Determine the (x, y) coordinate at the center of the cell enclosing the given text.  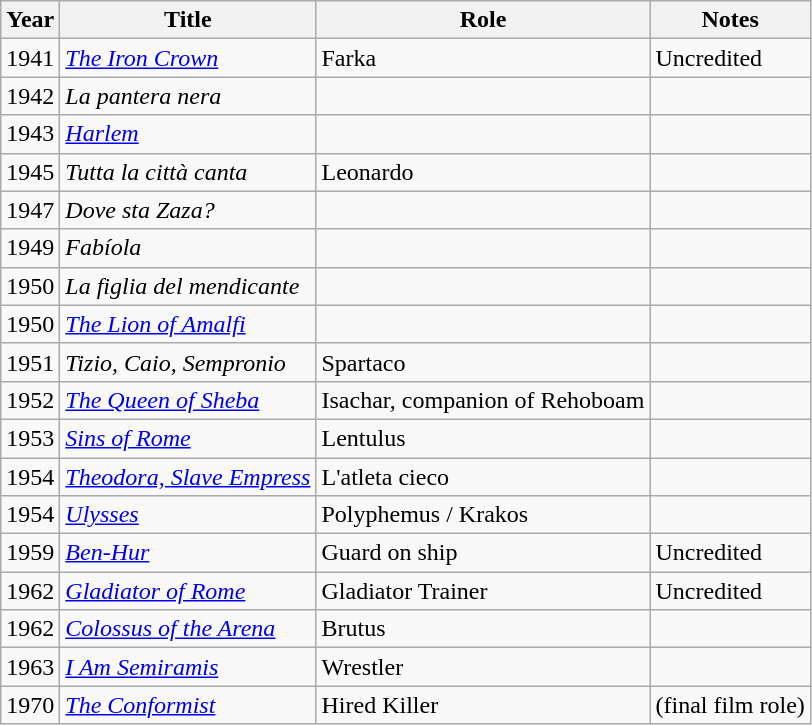
Sins of Rome (188, 438)
Polyphemus / Krakos (483, 515)
Tutta la città canta (188, 172)
Leonardo (483, 172)
The Conformist (188, 705)
Notes (730, 20)
1951 (30, 362)
Farka (483, 58)
1945 (30, 172)
(final film role) (730, 705)
Ben-Hur (188, 553)
Tizio, Caio, Sempronio (188, 362)
Role (483, 20)
Year (30, 20)
Lentulus (483, 438)
1963 (30, 667)
Colossus of the Arena (188, 629)
The Iron Crown (188, 58)
La pantera nera (188, 96)
1970 (30, 705)
Ulysses (188, 515)
L'atleta cieco (483, 477)
1943 (30, 134)
Brutus (483, 629)
The Queen of Sheba (188, 400)
1959 (30, 553)
Guard on ship (483, 553)
Spartaco (483, 362)
Isachar, companion of Rehoboam (483, 400)
1942 (30, 96)
I Am Semiramis (188, 667)
1952 (30, 400)
Title (188, 20)
The Lion of Amalfi (188, 324)
Fabíola (188, 248)
1947 (30, 210)
Hired Killer (483, 705)
La figlia del mendicante (188, 286)
Theodora, Slave Empress (188, 477)
Wrestler (483, 667)
Harlem (188, 134)
Gladiator of Rome (188, 591)
Dove sta Zaza? (188, 210)
Gladiator Trainer (483, 591)
1949 (30, 248)
1941 (30, 58)
1953 (30, 438)
